Search for the cell housing the specified text and yield its [x, y] center coordinate. 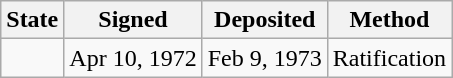
Signed [133, 20]
Ratification [389, 58]
Apr 10, 1972 [133, 58]
Deposited [264, 20]
Method [389, 20]
State [32, 20]
Feb 9, 1973 [264, 58]
